Find where the given text appears and provide that cell's center as [x, y] coordinate. 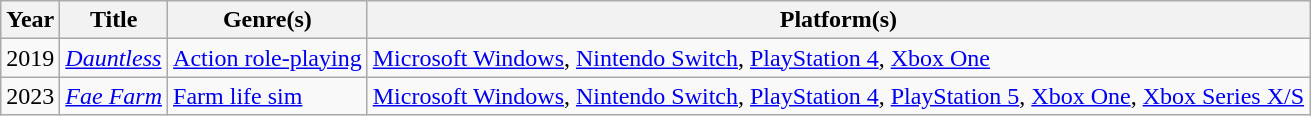
Dauntless [114, 58]
Fae Farm [114, 96]
2019 [30, 58]
Microsoft Windows, Nintendo Switch, PlayStation 4, Xbox One [838, 58]
Genre(s) [268, 20]
Platform(s) [838, 20]
Action role-playing [268, 58]
Title [114, 20]
Year [30, 20]
Farm life sim [268, 96]
2023 [30, 96]
Microsoft Windows, Nintendo Switch, PlayStation 4, PlayStation 5, Xbox One, Xbox Series X/S [838, 96]
